Identify which cell holds the provided text, then report its [x, y] central coordinate. 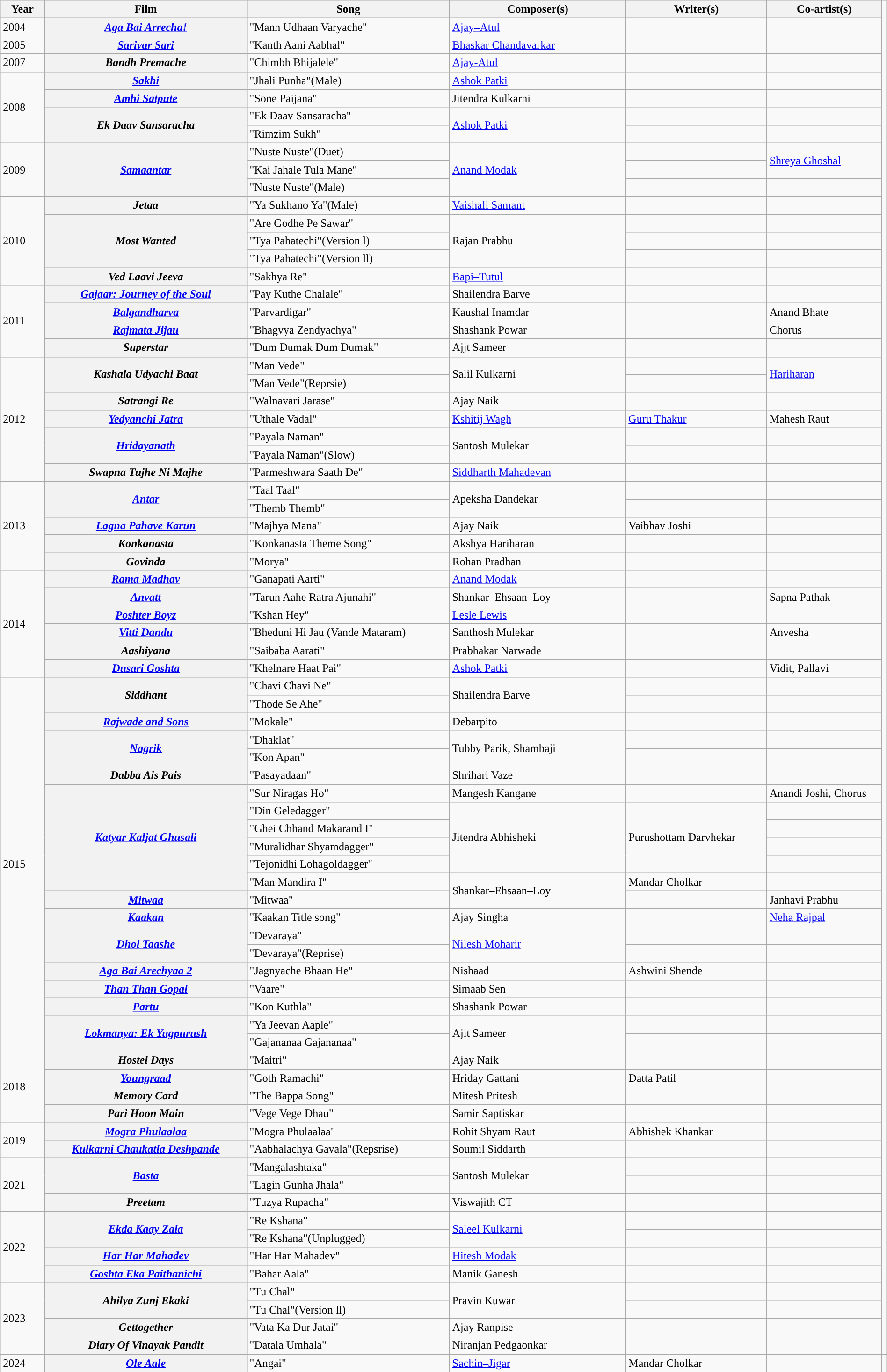
Diary Of Vinayak Pandit [146, 1345]
"Vege Vege Dhau" [348, 1114]
"Sone Paijana" [348, 98]
Vitti Dandu [146, 633]
Ahilya Zunj Ekaki [146, 1300]
2018 [22, 1087]
"Walnavari Jarase" [348, 401]
2014 [22, 624]
2009 [22, 169]
Than Than Gopal [146, 989]
Jitendra Abhisheki [538, 838]
Govinda [146, 562]
Neha Rajpal [824, 918]
"Devaraya"(Reprise) [348, 953]
"Vata Ka Dur Jatai" [348, 1327]
Gettogether [146, 1327]
Co-artist(s) [824, 9]
"Payala Naman" [348, 437]
Ajay-Atul [538, 63]
2015 [22, 864]
Satrangi Re [146, 401]
"Muralidhar Shyamdagger" [348, 847]
2004 [22, 27]
Rohit Shyam Raut [538, 1131]
Katyar Kaljat Ghusali [146, 838]
"Rimzim Sukh" [348, 134]
"Bahar Aala" [348, 1274]
Aga Bai Arechyaa 2 [146, 971]
2005 [22, 45]
Rajwade and Sons [146, 722]
Bhaskar Chandavarkar [538, 45]
2011 [22, 321]
"Datala Umhala" [348, 1345]
Kshitij Wagh [538, 419]
Balgandharva [146, 312]
Anandi Joshi, Chorus [824, 793]
"Sakhya Re" [348, 277]
"Nuste Nuste"(Duet) [348, 152]
"Saibaba Aarati" [348, 650]
Datta Patil [696, 1078]
Mangesh Kangane [538, 793]
Hriday Gattani [538, 1078]
"Uthale Vadal" [348, 419]
"Pasayadaan" [348, 775]
Dhol Taashe [146, 944]
"Are Godhe Pe Sawar" [348, 223]
"Thode Se Ahe" [348, 704]
"Maitri" [348, 1060]
Film [146, 9]
"Mitwaa" [348, 900]
Nilesh Moharir [538, 944]
Lesle Lewis [538, 615]
Siddhant [146, 695]
"Gajananaa Gajananaa" [348, 1042]
"Vaare" [348, 989]
"Majhya Mana" [348, 526]
Partu [146, 1007]
Rajan Prabhu [538, 241]
Ajay–Atul [538, 27]
"Bheduni Hi Jau (Vande Mataram) [348, 633]
2022 [22, 1247]
Writer(s) [696, 9]
Tubby Parik, Shambaji [538, 748]
"Payala Naman"(Slow) [348, 454]
2023 [22, 1318]
"Mokale" [348, 722]
Hariharan [824, 374]
Ajjt Sameer [538, 348]
"Man Mandira I" [348, 882]
Memory Card [146, 1096]
"Tya Pahatechi"(Version ll) [348, 259]
"Pay Kuthe Chalale" [348, 294]
Viswajith CT [538, 1203]
Yedyanchi Jatra [146, 419]
Kaushal Inamdar [538, 312]
Vaishali Samant [538, 205]
"Sur Niragas Ho" [348, 793]
"Themb Themb" [348, 508]
Shrihari Vaze [538, 775]
Preetam [146, 1203]
"Parvardigar" [348, 312]
2013 [22, 525]
"Ganapati Aarti" [348, 579]
"Ek Daav Sansaracha" [348, 116]
"Ya Jeevan Aaple" [348, 1024]
"Morya" [348, 562]
"Goth Ramachi" [348, 1078]
Janhavi Prabhu [824, 900]
"Parmeshwara Saath De" [348, 472]
"Mogra Phulaalaa" [348, 1131]
"Har Har Mahadev" [348, 1256]
Manik Ganesh [538, 1274]
Basta [146, 1176]
Abhishek Khankar [696, 1131]
Rajmata Jijau [146, 330]
Ashwini Shende [696, 971]
Siddharth Mahadevan [538, 472]
"Tejonidhi Lohagoldagger" [348, 864]
Kulkarni Chaukatla Deshpande [146, 1149]
Nishaad [538, 971]
"Tu Chal" [348, 1292]
Anvatt [146, 597]
"Kaakan Title song" [348, 918]
Bapi–Tutul [538, 277]
Mogra Phulaalaa [146, 1131]
"Aabhalachya Gavala"(Repsrise) [348, 1149]
Ajay Ranpise [538, 1327]
Samaantar [146, 169]
"Kai Jahale Tula Mane" [348, 169]
Year [22, 9]
Youngraad [146, 1078]
Pari Hoon Main [146, 1114]
"Konkanasta Theme Song" [348, 544]
Niranjan Pedgaonkar [538, 1345]
Shreya Ghoshal [824, 161]
"Kanth Aani Aabhal" [348, 45]
Ajit Sameer [538, 1033]
Amhi Satpute [146, 98]
"Dum Dumak Dum Dumak" [348, 348]
Mitesh Pritesh [538, 1096]
"Dhaklat" [348, 739]
Ole Aale [146, 1363]
"Ghei Chhand Makarand I" [348, 829]
Sarivar Sari [146, 45]
Apeksha Dandekar [538, 499]
"Mann Udhaan Varyache" [348, 27]
Rohan Pradhan [538, 562]
"Chavi Chavi Ne" [348, 686]
Akshya Hariharan [538, 544]
Vaibhav Joshi [696, 526]
Purushottam Darvhekar [696, 838]
Santhosh Mulekar [538, 633]
2021 [22, 1185]
"Lagin Gunha Jhala" [348, 1185]
Aashiyana [146, 650]
Sakhi [146, 80]
Bandh Premache [146, 63]
Swapna Tujhe Ni Majhe [146, 472]
"Kon Apan" [348, 757]
"Mangalashtaka" [348, 1167]
"Angai" [348, 1363]
Soumil Siddarth [538, 1149]
Vidit, Pallavi [824, 668]
Nagrik [146, 748]
2010 [22, 241]
2024 [22, 1363]
Composer(s) [538, 9]
"Taal Taal" [348, 490]
"Tya Pahatechi"(Version l) [348, 241]
Hostel Days [146, 1060]
2019 [22, 1140]
2012 [22, 419]
Pravin Kuwar [538, 1300]
Hridayanath [146, 445]
Chorus [824, 330]
Har Har Mahadev [146, 1256]
Guru Thakur [696, 419]
Mitwaa [146, 900]
"Re Kshana" [348, 1220]
Ajay Singha [538, 918]
Hitesh Modak [538, 1256]
"Kon Kuthla" [348, 1007]
"Bhagvya Zendyachya" [348, 330]
"Ya Sukhano Ya"(Male) [348, 205]
"Jagnyache Bhaan He" [348, 971]
Most Wanted [146, 241]
Superstar [146, 348]
Antar [146, 499]
Saleel Kulkarni [538, 1229]
Anvesha [824, 633]
Dusari Goshta [146, 668]
Lagna Pahave Karun [146, 526]
"Khelnare Haat Pai" [348, 668]
Konkanasta [146, 544]
Rama Madhav [146, 579]
Ved Laavi Jeeva [146, 277]
Debarpito [538, 722]
Goshta Eka Paithanichi [146, 1274]
Prabhakar Narwade [538, 650]
"Tuzya Rupacha" [348, 1203]
Mahesh Raut [824, 419]
Sapna Pathak [824, 597]
"Devaraya" [348, 935]
"Man Vede"(Reprsie) [348, 383]
Aga Bai Arrecha! [146, 27]
Gajaar: Journey of the Soul [146, 294]
Sachin–Jigar [538, 1363]
"Tu Chal"(Version ll) [348, 1309]
"Chimbh Bhijalele" [348, 63]
Ek Daav Sansaracha [146, 125]
"Kshan Hey" [348, 615]
"The Bappa Song" [348, 1096]
"Man Vede" [348, 365]
Simaab Sen [538, 989]
"Tarun Aahe Ratra Ajunahi" [348, 597]
Salil Kulkarni [538, 374]
2008 [22, 107]
"Din Geledagger" [348, 811]
Poshter Boyz [146, 615]
"Jhali Punha"(Male) [348, 80]
"Re Kshana"(Unplugged) [348, 1238]
Samir Saptiskar [538, 1114]
2007 [22, 63]
Kashala Udyachi Baat [146, 374]
Song [348, 9]
Jitendra Kulkarni [538, 98]
"Nuste Nuste"(Male) [348, 187]
Dabba Ais Pais [146, 775]
Lokmanya: Ek Yugpurush [146, 1033]
Jetaa [146, 205]
Anand Bhate [824, 312]
Ekda Kaay Zala [146, 1229]
Kaakan [146, 918]
